Capture the cell that displays the provided text and extract its [x, y] central coordinate. 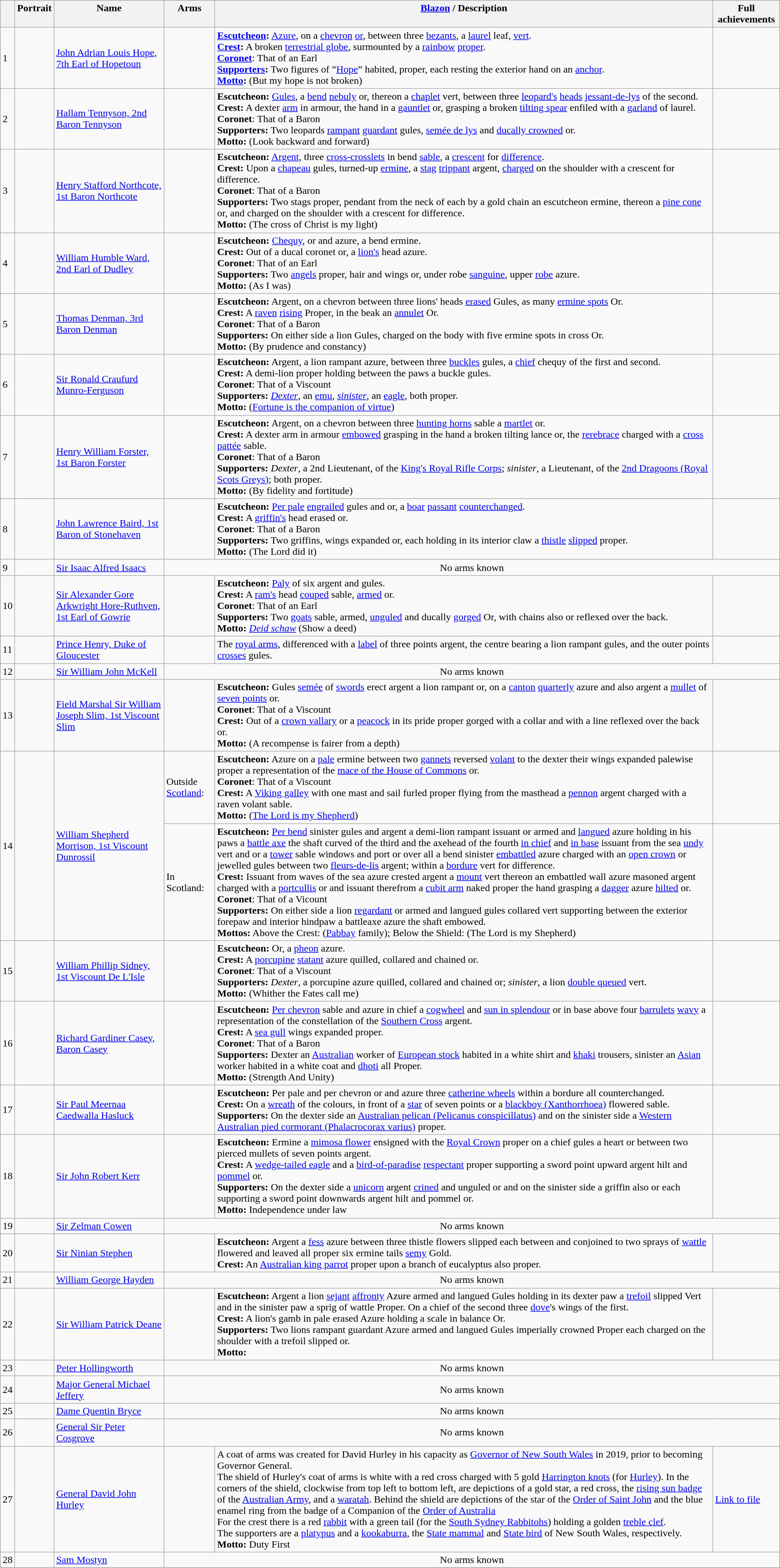
William Shepherd Morrison, 1st Viscount Dunrossil [109, 846]
4 [7, 263]
3 [7, 191]
Sir Alexander Gore Arkwright Hore-Ruthven, 1st Earl of Gowrie [109, 606]
14 [7, 846]
John Adrian Louis Hope, 7th Earl of Hopetoun [109, 58]
Arms [190, 14]
21 [7, 1280]
9 [7, 567]
18 [7, 1176]
15 [7, 971]
22 [7, 1324]
General Sir Peter Cosgrove [109, 1432]
General David John Hurley [109, 1499]
Sir William John McKell [109, 671]
Peter Hollingworth [109, 1368]
Henry Stafford Northcote, 1st Baron Northcote [109, 191]
Richard Gardiner Casey, Baron Casey [109, 1043]
Hallam Tennyson, 2nd Baron Tennyson [109, 119]
In Scotland: [190, 882]
6 [7, 385]
25 [7, 1411]
Dame Quentin Bryce [109, 1411]
Name [109, 14]
19 [7, 1226]
17 [7, 1110]
7 [7, 457]
5 [7, 324]
Sir Ninian Stephen [109, 1253]
Full achievements [746, 14]
26 [7, 1432]
The royal arms, differenced with a label of three points argent, the centre bearing a lion rampant gules, and the outer points crosses gules. [464, 649]
2 [7, 119]
Sir Zelman Cowen [109, 1226]
16 [7, 1043]
11 [7, 649]
Prince Henry, Duke of Gloucester [109, 649]
Sam Mostyn [109, 1560]
Field Marshal Sir William Joseph Slim, 1st Viscount Slim [109, 715]
Outside Scotland: [190, 788]
24 [7, 1390]
Link to file [746, 1499]
Sir John Robert Kerr [109, 1176]
Sir William Patrick Deane [109, 1324]
Sir Isaac Alfred Isaacs [109, 567]
Portrait [35, 14]
William Humble Ward, 2nd Earl of Dudley [109, 263]
Major General Michael Jeffery [109, 1390]
Blazon / Description [464, 14]
Henry William Forster, 1st Baron Forster [109, 457]
27 [7, 1499]
Thomas Denman, 3rd Baron Denman [109, 324]
10 [7, 606]
1 [7, 58]
20 [7, 1253]
Sir Paul Meernaa Caedwalla Hasluck [109, 1110]
Sir Ronald Craufurd Munro-Ferguson [109, 385]
12 [7, 671]
28 [7, 1560]
23 [7, 1368]
William Phillip Sidney, 1st Viscount De L'Isle [109, 971]
8 [7, 529]
13 [7, 715]
John Lawrence Baird, 1st Baron of Stonehaven [109, 529]
William George Hayden [109, 1280]
